Determine the (x, y) coordinate at the center of the cell enclosing the given text.  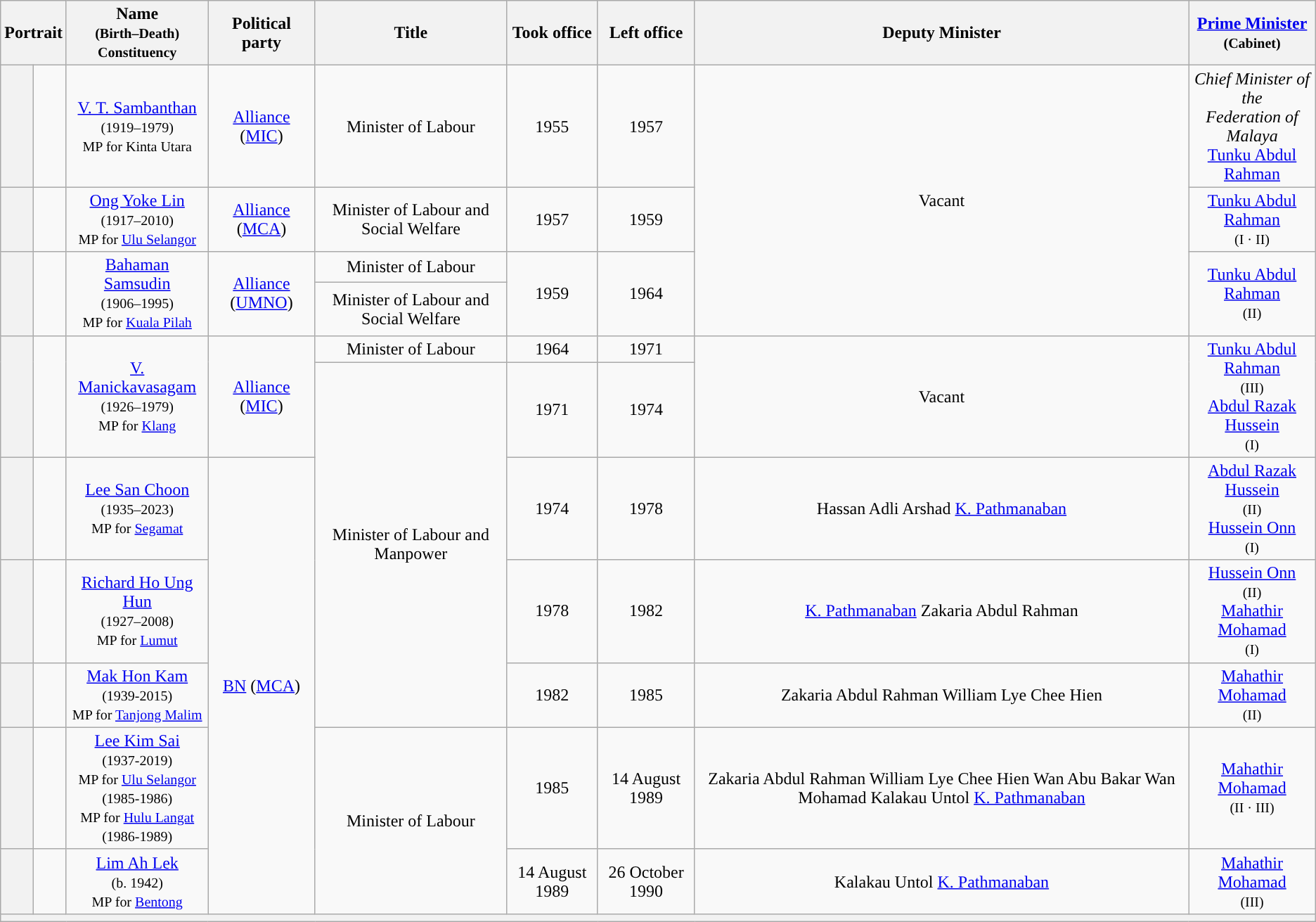
Alliance (MCA) (262, 219)
BN (MCA) (262, 685)
Hussein Onn(II)Mahathir Mohamad(I) (1252, 611)
Tunku Abdul Rahman(I · II) (1252, 219)
Mak Hon Kam(1939-2015)MP for Tanjong Malim (137, 695)
Abdul Razak Hussein(II)Hussein Onn(I) (1252, 508)
Lee Kim Sai(1937-2019)MP for Ulu Selangor(1985-1986)MP for Hulu Langat(1986-1989) (137, 788)
Zakaria Abdul Rahman William Lye Chee Hien (942, 695)
Mahathir Mohamad(III) (1252, 881)
V. Manickavasagam(1926–1979)MP for Klang (137, 397)
Kalakau Untol K. Pathmanaban (942, 881)
Deputy Minister (942, 33)
Bahaman Samsudin(1906–1995)MP for Kuala Pilah (137, 294)
Zakaria Abdul Rahman William Lye Chee Hien Wan Abu Bakar Wan Mohamad Kalakau Untol K. Pathmanaban (942, 788)
Chief Minister of the Federation of MalayaTunku Abdul Rahman (1252, 127)
V. T. Sambanthan(1919–1979)MP for Kinta Utara (137, 127)
Minister of Labour and Manpower (411, 544)
26 October 1990 (646, 881)
Tunku Abdul Rahman(II) (1252, 294)
K. Pathmanaban Zakaria Abdul Rahman (942, 611)
Prime Minister(Cabinet) (1252, 33)
Hassan Adli Arshad K. Pathmanaban (942, 508)
Left office (646, 33)
Mahathir Mohamad(II) (1252, 695)
Name(Birth–Death)Constituency (137, 33)
Mahathir Mohamad(II · III) (1252, 788)
Ong Yoke Lin(1917–2010)MP for Ulu Selangor (137, 219)
Took office (553, 33)
Richard Ho Ung Hun(1927–2008)MP for Lumut (137, 611)
Title (411, 33)
1955 (553, 127)
Lee San Choon(1935–2023)MP for Segamat (137, 508)
Political party (262, 33)
Lim Ah Lek(b. 1942)MP for Bentong (137, 881)
Alliance (UMNO) (262, 294)
Tunku Abdul Rahman(III)Abdul Razak Hussein(I) (1252, 397)
Portrait (34, 33)
